Detect which cell encompasses the target text, then output its (x, y) center coordinate. 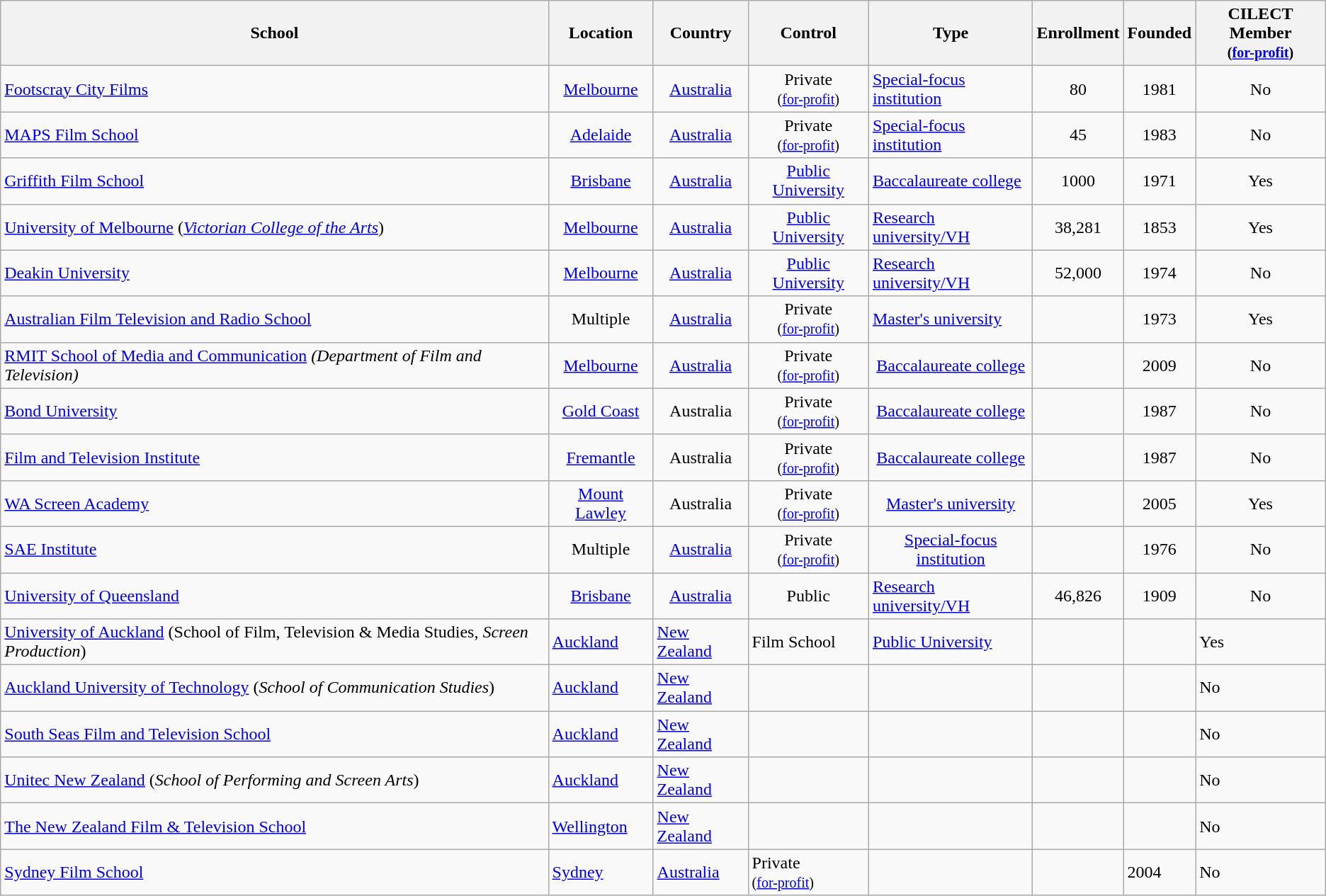
52,000 (1078, 273)
Fremantle (601, 458)
46,826 (1078, 595)
2009 (1160, 365)
WA Screen Academy (275, 503)
38,281 (1078, 227)
CILECT Member(for-profit) (1261, 33)
1974 (1160, 273)
Mount Lawley (601, 503)
1000 (1078, 181)
Gold Coast (601, 411)
1909 (1160, 595)
Bond University (275, 411)
1983 (1160, 135)
SAE Institute (275, 550)
Public (808, 595)
Founded (1160, 33)
Location (601, 33)
University of Melbourne (Victorian College of the Arts) (275, 227)
1976 (1160, 550)
Control (808, 33)
1971 (1160, 181)
80 (1078, 89)
Unitec New Zealand (School of Performing and Screen Arts) (275, 781)
Type (951, 33)
South Seas Film and Television School (275, 734)
RMIT School of Media and Communication (Department of Film and Television) (275, 365)
Sydney (601, 873)
2004 (1160, 873)
Sydney Film School (275, 873)
Country (701, 33)
2005 (1160, 503)
Film School (808, 642)
Enrollment (1078, 33)
Adelaide (601, 135)
MAPS Film School (275, 135)
School (275, 33)
1973 (1160, 319)
45 (1078, 135)
Film and Television Institute (275, 458)
Griffith Film School (275, 181)
University of Queensland (275, 595)
1981 (1160, 89)
Australian Film Television and Radio School (275, 319)
Auckland University of Technology (School of Communication Studies) (275, 688)
The New Zealand Film & Television School (275, 826)
Deakin University (275, 273)
Wellington (601, 826)
1853 (1160, 227)
Footscray City Films (275, 89)
University of Auckland (School of Film, Television & Media Studies, Screen Production) (275, 642)
